For the text-containing cell, return its midpoint in [x, y] coordinate format. 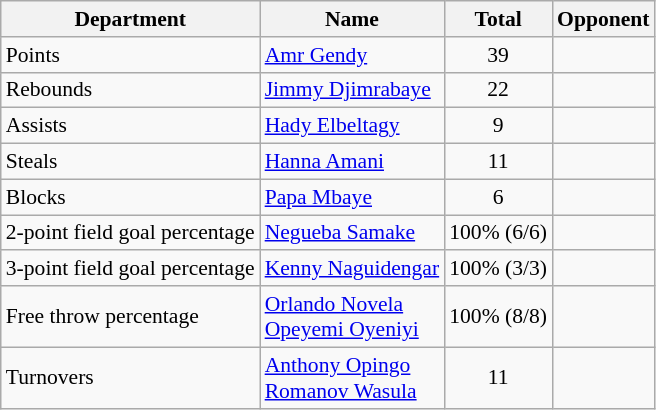
100% (3/3) [498, 269]
Negueba Samake [352, 233]
3-point field goal percentage [130, 269]
100% (8/8) [498, 316]
Points [130, 55]
6 [498, 197]
Papa Mbaye [352, 197]
Department [130, 19]
Blocks [130, 197]
100% (6/6) [498, 233]
Turnovers [130, 378]
Assists [130, 126]
Jimmy Djimrabaye [352, 90]
Opponent [604, 19]
Total [498, 19]
Kenny Naguidengar [352, 269]
Steals [130, 162]
Hanna Amani [352, 162]
Amr Gendy [352, 55]
22 [498, 90]
Name [352, 19]
Hady Elbeltagy [352, 126]
39 [498, 55]
2-point field goal percentage [130, 233]
9 [498, 126]
Free throw percentage [130, 316]
Orlando Novela Opeyemi Oyeniyi [352, 316]
Rebounds [130, 90]
Anthony Opingo Romanov Wasula [352, 378]
